Return the (X, Y) coordinate for the center point of the cell that contains the specified text.  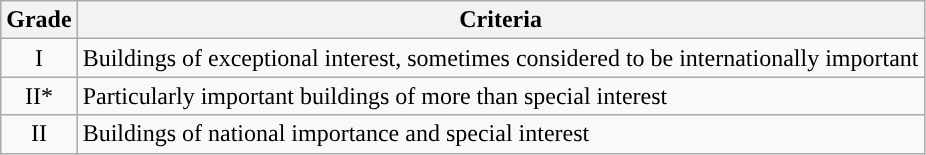
Criteria (500, 20)
II (39, 134)
Grade (39, 20)
I (39, 58)
Buildings of national importance and special interest (500, 134)
Particularly important buildings of more than special interest (500, 96)
Buildings of exceptional interest, sometimes considered to be internationally important (500, 58)
II* (39, 96)
